Detect which cell encompasses the target text, then output its [X, Y] center coordinate. 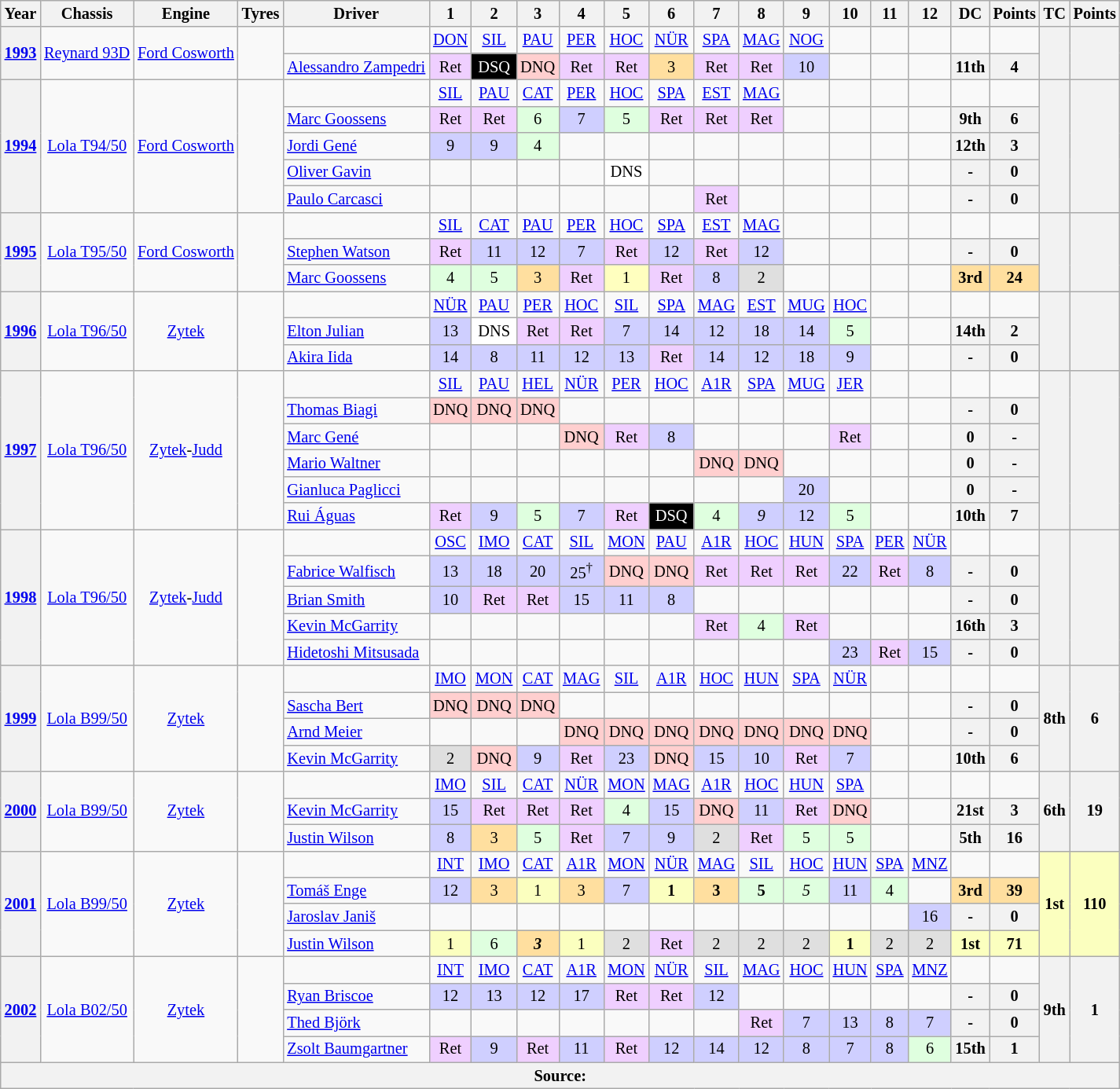
16th [970, 626]
1999 [20, 718]
NOG [806, 40]
Chassis [86, 13]
8th [1055, 718]
14th [970, 331]
DC [970, 13]
Hidetoshi Mitsusada [356, 652]
DON [450, 40]
1997 [20, 450]
2001 [20, 904]
Stephen Watson [356, 251]
1996 [20, 332]
Thomas Biagi [356, 410]
Sascha Bert [356, 706]
6th [1055, 811]
Paulo Carcasci [356, 199]
Jaroslav Janiš [356, 917]
Brian Smith [356, 599]
Akira Iida [356, 357]
OSC [450, 542]
TC [1055, 13]
Lola T95/50 [86, 251]
1993 [20, 53]
Alessandro Zampedri [356, 67]
1995 [20, 251]
Marc Gené [356, 437]
Source: [560, 1076]
Gianluca Paglicci [356, 489]
15th [970, 1049]
110 [1095, 904]
Driver [356, 13]
12th [970, 146]
HEL [538, 384]
Elton Julian [356, 331]
Tomáš Enge [356, 890]
1994 [20, 145]
Reynard 93D [86, 53]
25† [582, 570]
JER [850, 384]
21st [970, 811]
Lola T94/50 [86, 145]
Zsolt Baumgartner [356, 1049]
5th [970, 838]
Engine [185, 13]
Rui Águas [356, 516]
Tyres [261, 13]
Year [20, 13]
1998 [20, 597]
2002 [20, 1009]
2000 [20, 811]
Oliver Gavin [356, 172]
Lola B02/50 [86, 1009]
19 [1095, 811]
Mario Waltner [356, 463]
22 [850, 570]
17 [582, 996]
39 [1015, 890]
Arnd Meier [356, 731]
11th [970, 67]
Thed Björk [356, 1023]
Fabrice Walfisch [356, 570]
Ryan Briscoe [356, 996]
Jordi Gené [356, 146]
24 [1015, 278]
71 [1015, 944]
